Detect which cell encompasses the target text, then output its [x, y] center coordinate. 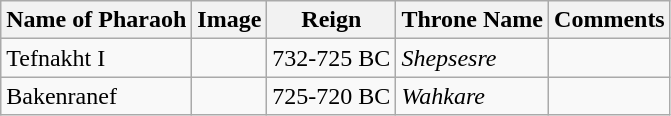
Reign [332, 20]
725-720 BC [332, 96]
Wahkare [472, 96]
Image [230, 20]
Bakenranef [96, 96]
Tefnakht I [96, 58]
Comments [610, 20]
Throne Name [472, 20]
732-725 BC [332, 58]
Shepsesre [472, 58]
Name of Pharaoh [96, 20]
